Capture the cell that displays the provided text and extract its (X, Y) central coordinate. 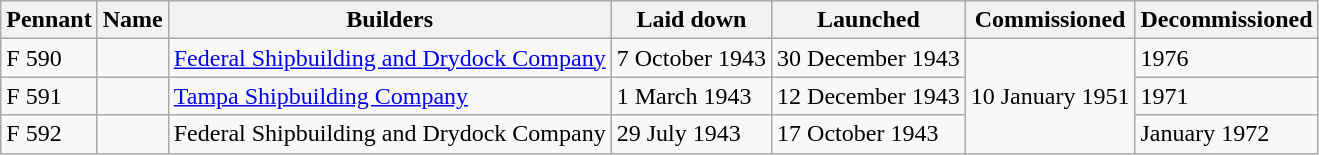
Builders (390, 20)
1971 (1226, 96)
Decommissioned (1226, 20)
Launched (869, 20)
F 592 (49, 134)
7 October 1943 (691, 58)
Laid down (691, 20)
17 October 1943 (869, 134)
Pennant (49, 20)
1976 (1226, 58)
F 591 (49, 96)
January 1972 (1226, 134)
30 December 1943 (869, 58)
Name (132, 20)
1 March 1943 (691, 96)
Tampa Shipbuilding Company (390, 96)
29 July 1943 (691, 134)
10 January 1951 (1050, 96)
F 590 (49, 58)
12 December 1943 (869, 96)
Commissioned (1050, 20)
